Provide the [X, Y] coordinate of the cell's center where the given text is located.  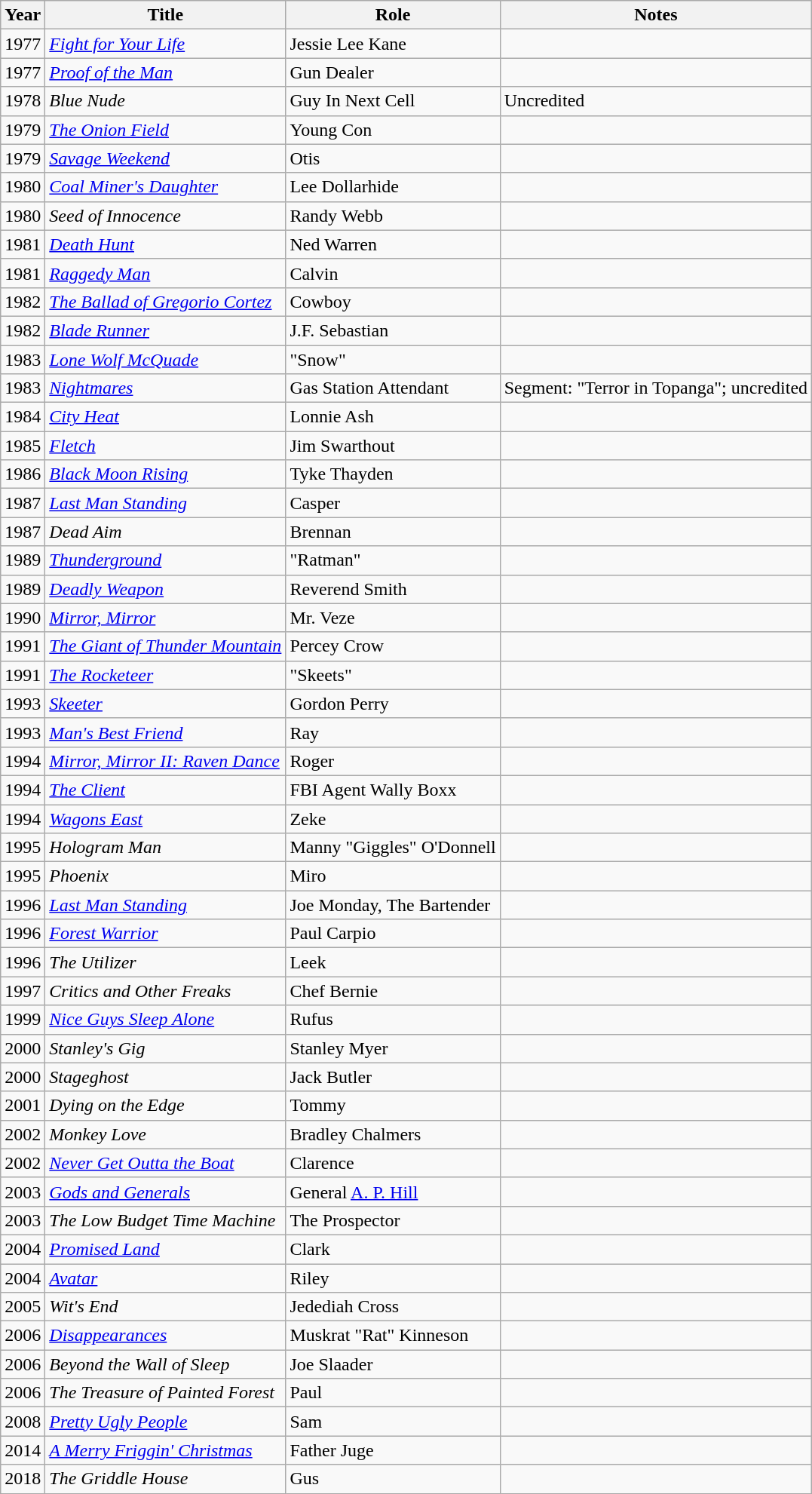
Lonnie Ash [393, 417]
Leek [393, 962]
Paul [393, 1393]
General A. P. Hill [393, 1192]
Percey Crow [393, 646]
Paul Carpio [393, 934]
Lee Dollarhide [393, 187]
Guy In Next Cell [393, 101]
Phoenix [166, 876]
Tommy [393, 1106]
Cowboy [393, 302]
The Ballad of Gregorio Cortez [166, 302]
Year [23, 15]
Dying on the Edge [166, 1106]
Miro [393, 876]
Pretty Ugly People [166, 1422]
J.F. Sebastian [393, 330]
Clarence [393, 1163]
2001 [23, 1106]
Wagons East [166, 818]
Reverend Smith [393, 589]
Never Get Outta the Boat [166, 1163]
Monkey Love [166, 1134]
Lone Wolf McQuade [166, 360]
The Griddle House [166, 1479]
Coal Miner's Daughter [166, 187]
Segment: "Terror in Topanga"; uncredited [656, 388]
The Prospector [393, 1220]
Jim Swarthout [393, 446]
2018 [23, 1479]
Proof of the Man [166, 72]
Mirror, Mirror [166, 618]
Promised Land [166, 1249]
1986 [23, 474]
Chef Bernie [393, 991]
Gas Station Attendant [393, 388]
The Client [166, 790]
A Merry Friggin' Christmas [166, 1450]
Calvin [393, 273]
Joe Slaader [393, 1364]
Dead Aim [166, 532]
Muskrat "Rat" Kinneson [393, 1336]
Deadly Weapon [166, 589]
Mirror, Mirror II: Raven Dance [166, 761]
Fight for Your Life [166, 44]
1978 [23, 101]
Disappearances [166, 1336]
Beyond the Wall of Sleep [166, 1364]
Uncredited [656, 101]
1997 [23, 991]
Casper [393, 503]
The Utilizer [166, 962]
2014 [23, 1450]
Ray [393, 732]
Mr. Veze [393, 618]
Role [393, 15]
Jedediah Cross [393, 1307]
Joe Monday, The Bartender [393, 905]
Nightmares [166, 388]
Blue Nude [166, 101]
Forest Warrior [166, 934]
"Skeets" [393, 675]
Ned Warren [393, 244]
1985 [23, 446]
1984 [23, 417]
Hologram Man [166, 848]
The Treasure of Painted Forest [166, 1393]
Manny "Giggles" O'Donnell [393, 848]
Man's Best Friend [166, 732]
"Snow" [393, 360]
Raggedy Man [166, 273]
The Giant of Thunder Mountain [166, 646]
Thunderground [166, 560]
The Rocketeer [166, 675]
Avatar [166, 1278]
FBI Agent Wally Boxx [393, 790]
Jessie Lee Kane [393, 44]
Jack Butler [393, 1077]
Black Moon Rising [166, 474]
Fletch [166, 446]
1999 [23, 1020]
The Low Budget Time Machine [166, 1220]
Father Juge [393, 1450]
2008 [23, 1422]
Gordon Perry [393, 704]
1990 [23, 618]
2005 [23, 1307]
Gus [393, 1479]
Wit's End [166, 1307]
Seed of Innocence [166, 216]
Death Hunt [166, 244]
Gods and Generals [166, 1192]
Clark [393, 1249]
Critics and Other Freaks [166, 991]
"Ratman" [393, 560]
Brennan [393, 532]
Young Con [393, 130]
City Heat [166, 417]
Zeke [393, 818]
Blade Runner [166, 330]
Bradley Chalmers [393, 1134]
Riley [393, 1278]
Gun Dealer [393, 72]
Roger [393, 761]
Rufus [393, 1020]
Randy Webb [393, 216]
Nice Guys Sleep Alone [166, 1020]
Stanley Myer [393, 1048]
Tyke Thayden [393, 474]
Skeeter [166, 704]
Notes [656, 15]
Sam [393, 1422]
Stanley's Gig [166, 1048]
Otis [393, 158]
Title [166, 15]
The Onion Field [166, 130]
Savage Weekend [166, 158]
Stageghost [166, 1077]
